Extract the [X, Y] coordinate from the center of the cell holding the provided text.  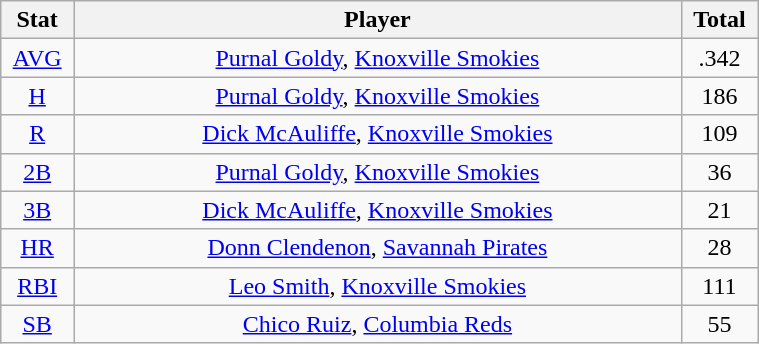
55 [719, 324]
Donn Clendenon, Savannah Pirates [378, 248]
Leo Smith, Knoxville Smokies [378, 286]
109 [719, 134]
.342 [719, 58]
AVG [38, 58]
21 [719, 210]
HR [38, 248]
28 [719, 248]
Total [719, 20]
186 [719, 96]
111 [719, 286]
R [38, 134]
H [38, 96]
2B [38, 172]
RBI [38, 286]
SB [38, 324]
36 [719, 172]
Player [378, 20]
Stat [38, 20]
Chico Ruiz, Columbia Reds [378, 324]
3B [38, 210]
